Return the [x, y] coordinate for the center point of the cell that contains the specified text.  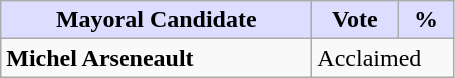
Acclaimed [383, 58]
Mayoral Candidate [156, 20]
% [426, 20]
Michel Arseneault [156, 58]
Vote [355, 20]
